Capture the cell that displays the provided text and extract its (x, y) central coordinate. 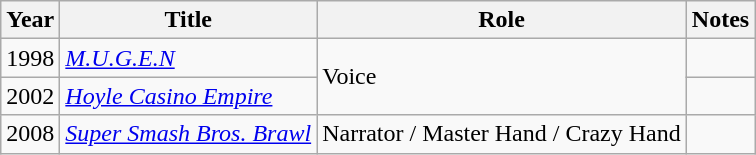
M.U.G.E.N (188, 58)
Year (30, 20)
Role (502, 20)
Title (188, 20)
Super Smash Bros. Brawl (188, 134)
Voice (502, 77)
2008 (30, 134)
Notes (720, 20)
2002 (30, 96)
Hoyle Casino Empire (188, 96)
1998 (30, 58)
Narrator / Master Hand / Crazy Hand (502, 134)
